Return [X, Y] of the center of cell containing provided text 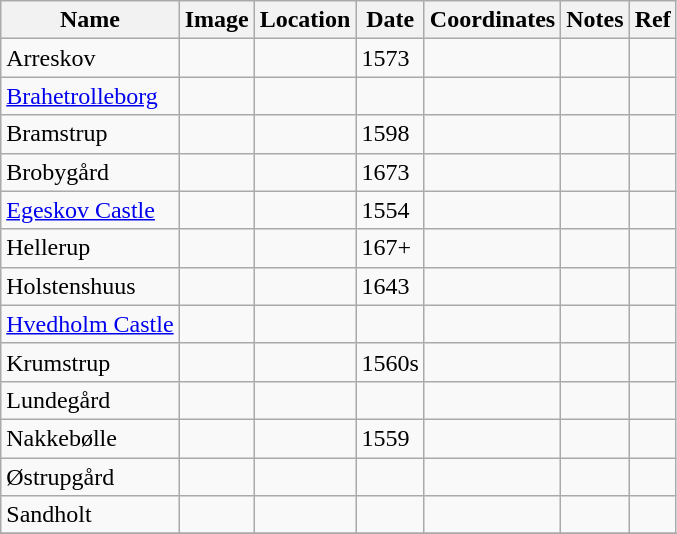
Name [90, 20]
1560s [390, 362]
Image [216, 20]
Sandholt [90, 515]
1643 [390, 286]
1598 [390, 134]
Østrupgård [90, 477]
Notes [595, 20]
1673 [390, 172]
Arreskov [90, 58]
1559 [390, 438]
Bramstrup [90, 134]
1573 [390, 58]
Location [305, 20]
Egeskov Castle [90, 210]
Brobygård [90, 172]
167+ [390, 248]
Lundegård [90, 400]
Hellerup [90, 248]
Date [390, 20]
Krumstrup [90, 362]
Brahetrolleborg [90, 96]
Holstenshuus [90, 286]
Hvedholm Castle [90, 324]
Ref [652, 20]
1554 [390, 210]
Coordinates [492, 20]
Nakkebølle [90, 438]
